From the cell containing the given text, extract its center point as [X, Y] coordinate. 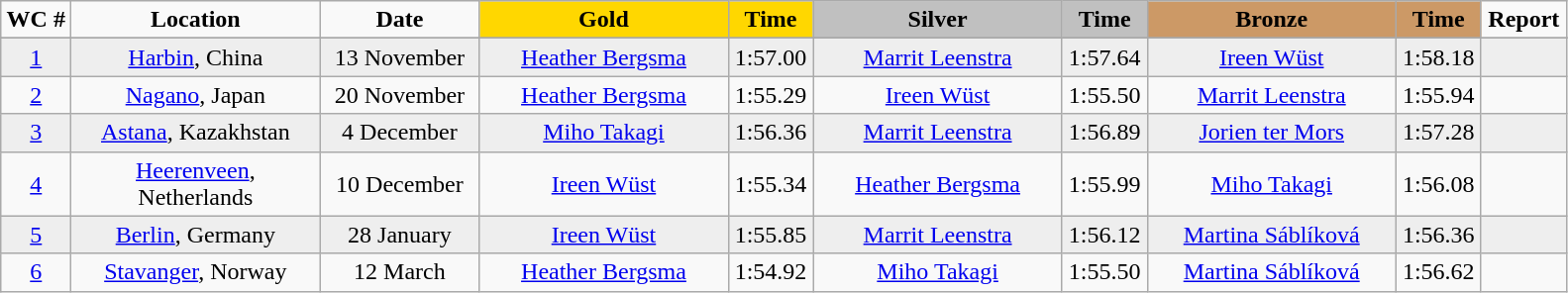
10 December [400, 184]
2 [36, 95]
Astana, Kazakhstan [196, 133]
Nagano, Japan [196, 95]
1:54.92 [771, 272]
1:55.94 [1438, 95]
Stavanger, Norway [196, 272]
20 November [400, 95]
Heerenveen, Netherlands [196, 184]
1 [36, 57]
Date [400, 20]
Gold [604, 20]
1:55.99 [1104, 184]
13 November [400, 57]
1:58.18 [1438, 57]
4 [36, 184]
6 [36, 272]
Silver [937, 20]
1:57.28 [1438, 133]
28 January [400, 235]
Location [196, 20]
1:56.89 [1104, 133]
5 [36, 235]
WC # [36, 20]
1:56.08 [1438, 184]
Bronze [1272, 20]
1:55.29 [771, 95]
Report [1523, 20]
4 December [400, 133]
Jorien ter Mors [1272, 133]
1:55.34 [771, 184]
12 March [400, 272]
1:57.64 [1104, 57]
Berlin, Germany [196, 235]
3 [36, 133]
1:55.85 [771, 235]
1:57.00 [771, 57]
Harbin, China [196, 57]
1:56.62 [1438, 272]
1:56.12 [1104, 235]
